Identify which cell holds the provided text, then report its [X, Y] central coordinate. 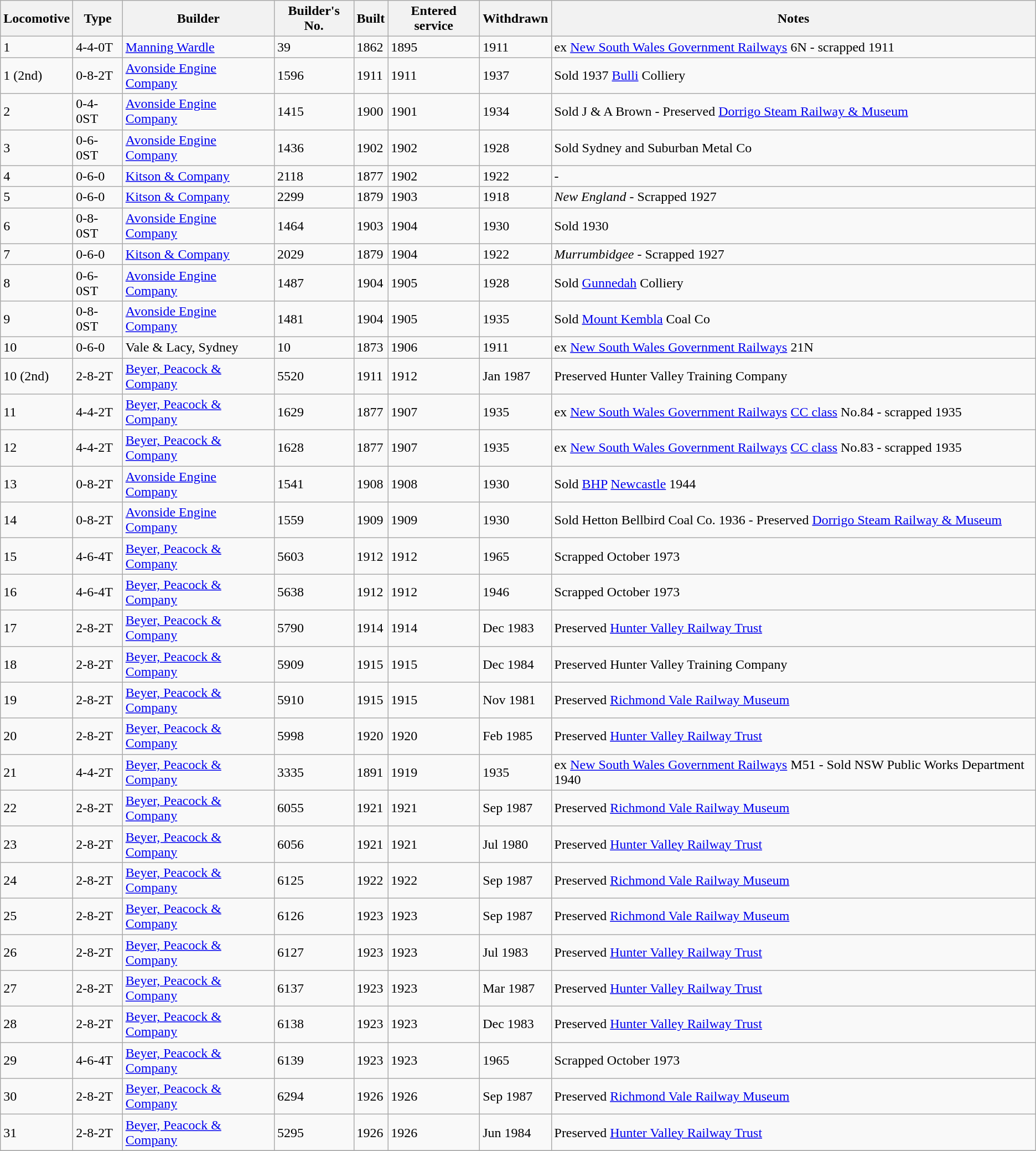
Sold J & A Brown - Preserved Dorrigo Steam Railway & Museum [794, 112]
6139 [314, 1061]
1862 [371, 47]
Dec 1984 [516, 664]
Jun 1984 [516, 1133]
7 [37, 254]
1946 [516, 592]
39 [314, 47]
1415 [314, 112]
1436 [314, 147]
17 [37, 628]
4-4-0T [98, 47]
- [794, 176]
ex New South Wales Government Railways M51 - Sold NSW Public Works Department 1940 [794, 772]
2299 [314, 197]
1628 [314, 448]
5603 [314, 556]
14 [37, 520]
6137 [314, 989]
15 [37, 556]
1629 [314, 412]
Sold Sydney and Suburban Metal Co [794, 147]
22 [37, 808]
1937 [516, 75]
1934 [516, 112]
19 [37, 700]
ex New South Wales Government Railways CC class No.84 - scrapped 1935 [794, 412]
Sold 1930 [794, 226]
1901 [434, 112]
5998 [314, 736]
1891 [371, 772]
12 [37, 448]
Sold 1937 Bulli Colliery [794, 75]
2 [37, 112]
20 [37, 736]
5638 [314, 592]
1919 [434, 772]
0-4-0ST [98, 112]
Type [98, 19]
Murrumbidgee - Scrapped 1927 [794, 254]
1559 [314, 520]
23 [37, 844]
Vale & Lacy, Sydney [198, 347]
Jul 1980 [516, 844]
6294 [314, 1096]
Jan 1987 [516, 375]
1 [37, 47]
Entered service [434, 19]
Jul 1983 [516, 952]
ex New South Wales Government Railways CC class No.83 - scrapped 1935 [794, 448]
3335 [314, 772]
Locomotive [37, 19]
6 [37, 226]
Withdrawn [516, 19]
Builder [198, 19]
ex New South Wales Government Railways 6N - scrapped 1911 [794, 47]
31 [37, 1133]
Sold Gunnedah Colliery [794, 282]
10 (2nd) [37, 375]
2029 [314, 254]
1481 [314, 319]
Notes [794, 19]
18 [37, 664]
28 [37, 1024]
1541 [314, 484]
Builder's No. [314, 19]
3 [37, 147]
1464 [314, 226]
1918 [516, 197]
New England - Scrapped 1927 [794, 197]
11 [37, 412]
5910 [314, 700]
5520 [314, 375]
9 [37, 319]
8 [37, 282]
ex New South Wales Government Railways 21N [794, 347]
16 [37, 592]
21 [37, 772]
6127 [314, 952]
1 (2nd) [37, 75]
1906 [434, 347]
6138 [314, 1024]
Feb 1985 [516, 736]
1895 [434, 47]
Sold Mount Kembla Coal Co [794, 319]
Nov 1981 [516, 700]
6056 [314, 844]
6125 [314, 880]
6126 [314, 916]
1487 [314, 282]
30 [37, 1096]
25 [37, 916]
1873 [371, 347]
24 [37, 880]
26 [37, 952]
5295 [314, 1133]
Mar 1987 [516, 989]
5 [37, 197]
2118 [314, 176]
Sold BHP Newcastle 1944 [794, 484]
Manning Wardle [198, 47]
Built [371, 19]
1900 [371, 112]
1596 [314, 75]
5909 [314, 664]
Sold Hetton Bellbird Coal Co. 1936 - Preserved Dorrigo Steam Railway & Museum [794, 520]
5790 [314, 628]
27 [37, 989]
6055 [314, 808]
4 [37, 176]
29 [37, 1061]
13 [37, 484]
